Find where the given text appears and provide that cell's center as (X, Y) coordinate. 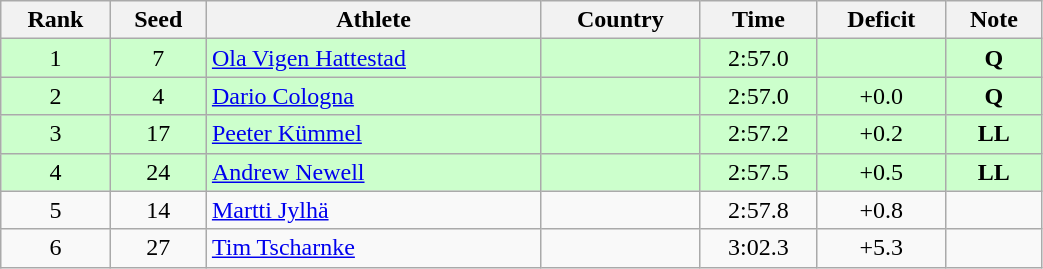
Seed (158, 20)
27 (158, 248)
1 (56, 58)
+5.3 (882, 248)
6 (56, 248)
2:57.2 (758, 134)
Andrew Newell (373, 172)
Ola Vigen Hattestad (373, 58)
3 (56, 134)
Martti Jylhä (373, 210)
Peeter Kümmel (373, 134)
7 (158, 58)
Deficit (882, 20)
Tim Tscharnke (373, 248)
+0.8 (882, 210)
2:57.8 (758, 210)
17 (158, 134)
3:02.3 (758, 248)
Athlete (373, 20)
Time (758, 20)
+0.2 (882, 134)
+0.0 (882, 96)
5 (56, 210)
Rank (56, 20)
24 (158, 172)
2 (56, 96)
2:57.5 (758, 172)
14 (158, 210)
+0.5 (882, 172)
Note (994, 20)
Country (620, 20)
Dario Cologna (373, 96)
